Return the [X, Y] coordinate for the center point of the cell that contains the specified text.  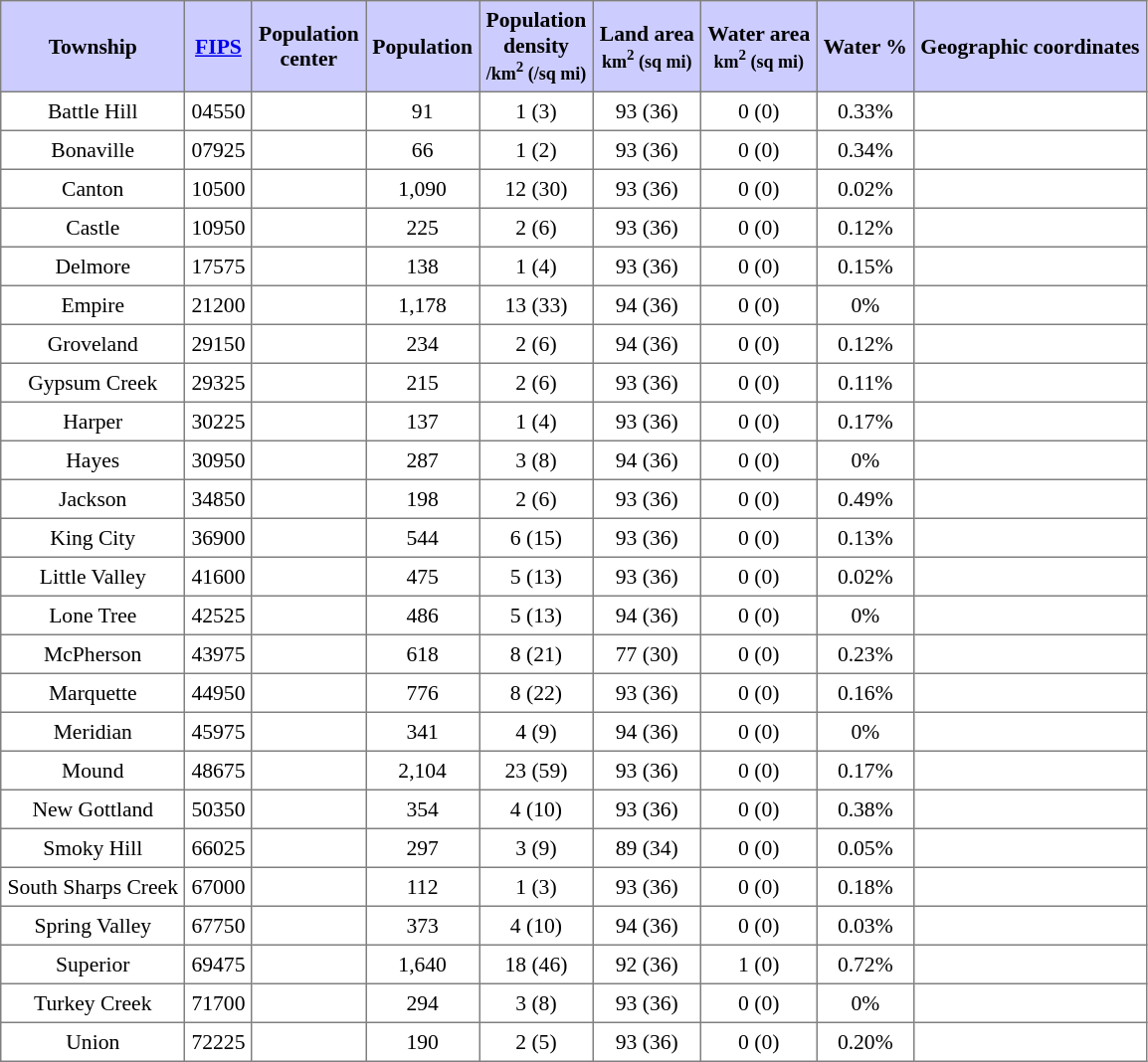
Populationcenter [308, 47]
69475 [219, 965]
29325 [219, 382]
44950 [219, 692]
Harper [94, 422]
6 (15) [536, 537]
8 (21) [536, 654]
Castle [94, 227]
341 [423, 732]
0.38% [865, 809]
1,090 [423, 189]
486 [423, 615]
89 (34) [647, 847]
0.05% [865, 847]
1 (0) [759, 965]
287 [423, 459]
3 (9) [536, 847]
McPherson [94, 654]
77 (30) [647, 654]
Turkey Creek [94, 1002]
48675 [219, 770]
91 [423, 111]
475 [423, 577]
544 [423, 537]
12 (30) [536, 189]
50350 [219, 809]
18 (46) [536, 965]
23 (59) [536, 770]
10950 [219, 227]
66025 [219, 847]
Battle Hill [94, 111]
354 [423, 809]
0.13% [865, 537]
0.72% [865, 965]
29150 [219, 344]
04550 [219, 111]
1,178 [423, 304]
Jackson [94, 499]
66 [423, 149]
Smoky Hill [94, 847]
4 (9) [536, 732]
Little Valley [94, 577]
17575 [219, 266]
373 [423, 925]
Populationdensity/km2 (/sq mi) [536, 47]
Gypsum Creek [94, 382]
618 [423, 654]
43975 [219, 654]
112 [423, 887]
07925 [219, 149]
0.15% [865, 266]
41600 [219, 577]
294 [423, 1002]
Delmore [94, 266]
Lone Tree [94, 615]
0.49% [865, 499]
King City [94, 537]
67750 [219, 925]
0.18% [865, 887]
71700 [219, 1002]
Bonaville [94, 149]
0.03% [865, 925]
297 [423, 847]
Water areakm2 (sq mi) [759, 47]
Water % [865, 47]
Groveland [94, 344]
137 [423, 422]
Superior [94, 965]
Meridian [94, 732]
Marquette [94, 692]
Land areakm2 (sq mi) [647, 47]
Population [423, 47]
36900 [219, 537]
234 [423, 344]
Hayes [94, 459]
138 [423, 266]
Geographic coordinates [1031, 47]
1 (2) [536, 149]
Canton [94, 189]
0.20% [865, 1042]
13 (33) [536, 304]
South Sharps Creek [94, 887]
New Gottland [94, 809]
FIPS [219, 47]
0.33% [865, 111]
92 (36) [647, 965]
2 (5) [536, 1042]
Spring Valley [94, 925]
0.34% [865, 149]
215 [423, 382]
42525 [219, 615]
0.11% [865, 382]
30225 [219, 422]
72225 [219, 1042]
34850 [219, 499]
10500 [219, 189]
30950 [219, 459]
1,640 [423, 965]
8 (22) [536, 692]
Mound [94, 770]
225 [423, 227]
45975 [219, 732]
Union [94, 1042]
Township [94, 47]
190 [423, 1042]
21200 [219, 304]
Empire [94, 304]
2,104 [423, 770]
198 [423, 499]
67000 [219, 887]
776 [423, 692]
0.16% [865, 692]
0.23% [865, 654]
